Provide the (x, y) coordinate of the cell's center where the given text is located.  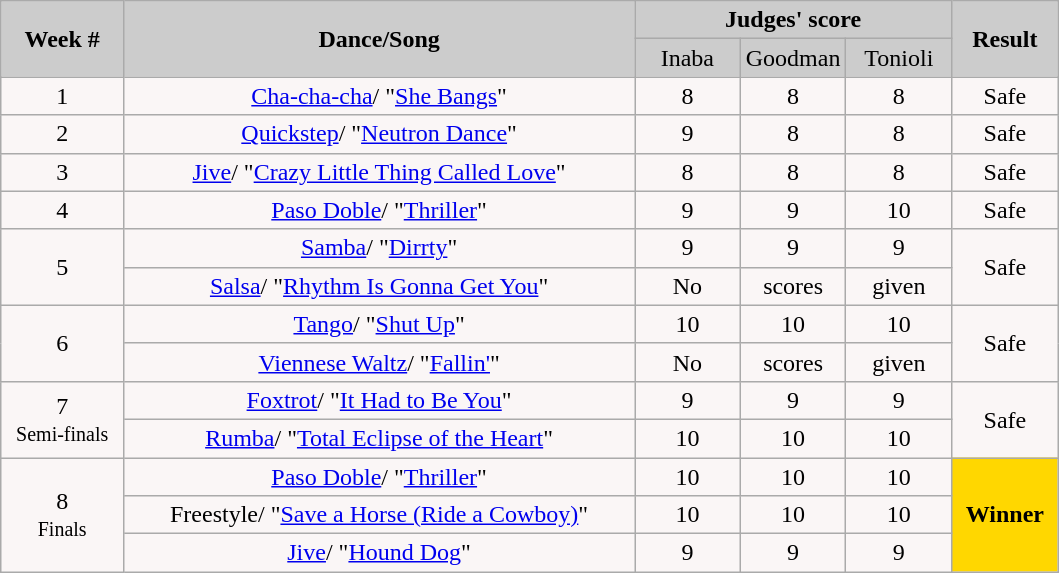
Dance/Song (380, 39)
Rumba/ "Total Eclipse of the Heart" (380, 438)
Quickstep/ "Neutron Dance" (380, 134)
7Semi-finals (62, 419)
Goodman (793, 58)
3 (62, 172)
8Finals (62, 515)
Inaba (688, 58)
Tango/ "Shut Up" (380, 324)
1 (62, 96)
Judges' score (794, 20)
Cha-cha-cha/ "She Bangs" (380, 96)
Jive/ "Hound Dog" (380, 553)
Foxtrot/ "It Had to Be You" (380, 400)
Salsa/ "Rhythm Is Gonna Get You" (380, 286)
4 (62, 210)
Winner (1005, 515)
2 (62, 134)
Freestyle/ "Save a Horse (Ride a Cowboy)" (380, 515)
Result (1005, 39)
Tonioli (899, 58)
Samba/ "Dirrty" (380, 248)
5 (62, 267)
Viennese Waltz/ "Fallin'" (380, 362)
6 (62, 343)
Week # (62, 39)
Jive/ "Crazy Little Thing Called Love" (380, 172)
